Determine the (x, y) coordinate at the center of the cell enclosing the given text.  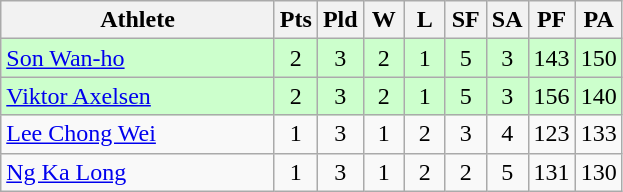
Son Wan-ho (138, 58)
133 (598, 134)
140 (598, 96)
L (424, 20)
123 (552, 134)
131 (552, 172)
Lee Chong Wei (138, 134)
130 (598, 172)
Viktor Axelsen (138, 96)
W (384, 20)
Pts (296, 20)
PA (598, 20)
Athlete (138, 20)
143 (552, 58)
SF (466, 20)
PF (552, 20)
150 (598, 58)
SA (507, 20)
Ng Ka Long (138, 172)
4 (507, 134)
156 (552, 96)
Pld (340, 20)
